Find where the given text appears and provide that cell's center as [X, Y] coordinate. 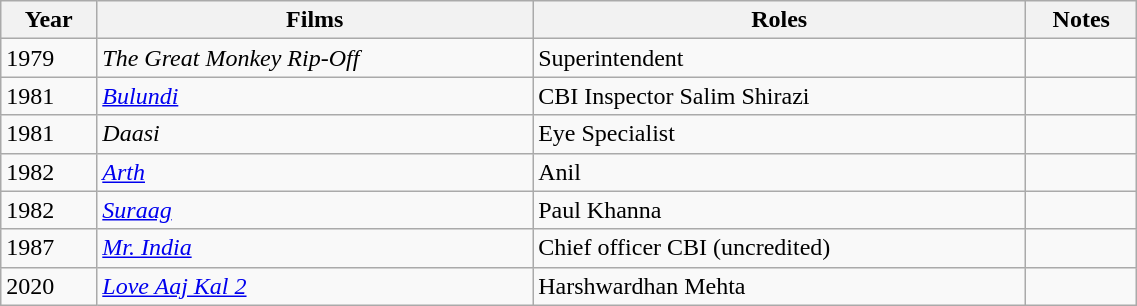
CBI Inspector Salim Shirazi [780, 96]
Daasi [315, 134]
Arth [315, 172]
Eye Specialist [780, 134]
Mr. India [315, 248]
The Great Monkey Rip-Off [315, 58]
Anil [780, 172]
Bulundi [315, 96]
Suraag [315, 210]
Paul Khanna [780, 210]
Love Aaj Kal 2 [315, 286]
Harshwardhan Mehta [780, 286]
Films [315, 20]
Chief officer CBI (uncredited) [780, 248]
2020 [49, 286]
Superintendent [780, 58]
1979 [49, 58]
1987 [49, 248]
Year [49, 20]
Roles [780, 20]
Notes [1082, 20]
